Locate the cell with the specified text and output its [x, y] center coordinate. 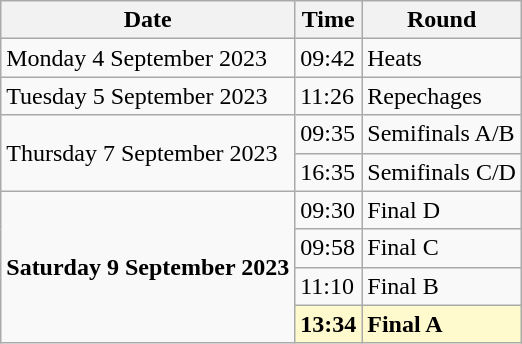
11:26 [328, 96]
Date [148, 20]
13:34 [328, 324]
Semifinals C/D [442, 172]
Thursday 7 September 2023 [148, 153]
Saturday 9 September 2023 [148, 267]
Semifinals A/B [442, 134]
Heats [442, 58]
Repechages [442, 96]
Final C [442, 248]
Tuesday 5 September 2023 [148, 96]
Round [442, 20]
16:35 [328, 172]
Final A [442, 324]
Time [328, 20]
09:35 [328, 134]
Final D [442, 210]
09:58 [328, 248]
11:10 [328, 286]
09:42 [328, 58]
Monday 4 September 2023 [148, 58]
Final B [442, 286]
09:30 [328, 210]
